Capture the cell that displays the provided text and extract its [X, Y] central coordinate. 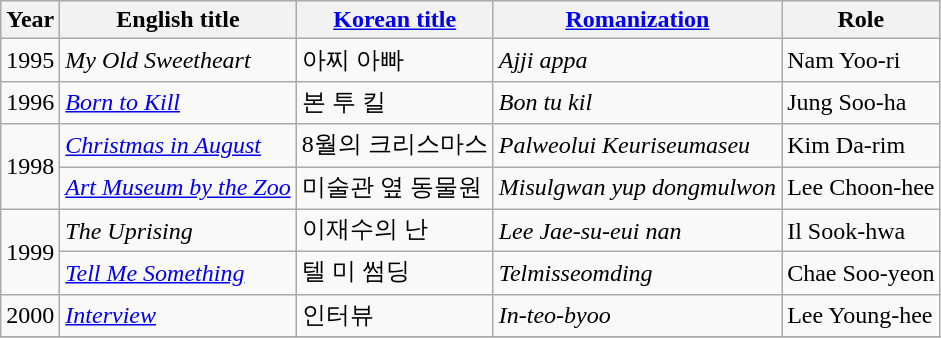
Lee Young-hee [861, 316]
본 투 킬 [394, 102]
Romanization [637, 20]
My Old Sweetheart [178, 60]
Year [30, 20]
Bon tu kil [637, 102]
Interview [178, 316]
1995 [30, 60]
The Uprising [178, 230]
Il Sook-hwa [861, 230]
아찌 아빠 [394, 60]
Korean title [394, 20]
In-teo-byoo [637, 316]
1998 [30, 166]
Christmas in August [178, 146]
Kim Da-rim [861, 146]
이재수의 난 [394, 230]
1996 [30, 102]
Chae Soo-yeon [861, 274]
미술관 옆 동물원 [394, 188]
English title [178, 20]
Nam Yoo-ri [861, 60]
Ajji appa [637, 60]
Lee Choon-hee [861, 188]
1999 [30, 252]
Role [861, 20]
Art Museum by the Zoo [178, 188]
Born to Kill [178, 102]
Tell Me Something [178, 274]
2000 [30, 316]
Telmisseomding [637, 274]
Lee Jae-su-eui nan [637, 230]
Palweolui Keuriseumaseu [637, 146]
Jung Soo-ha [861, 102]
인터뷰 [394, 316]
Misulgwan yup dongmulwon [637, 188]
텔 미 썸딩 [394, 274]
8월의 크리스마스 [394, 146]
